Identify which cell holds the provided text, then report its [X, Y] central coordinate. 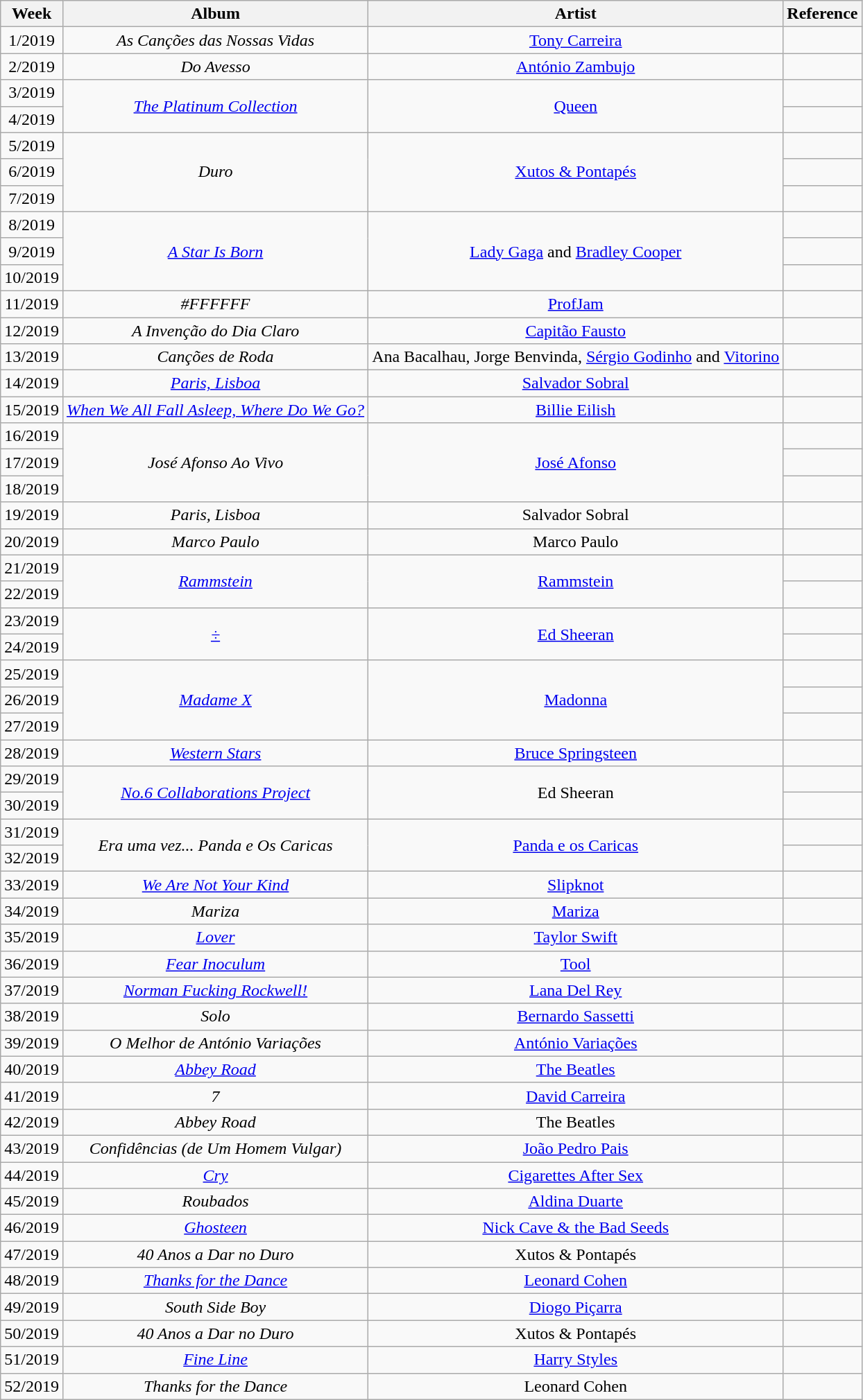
Fine Line [215, 1360]
Cry [215, 1175]
Lover [215, 937]
48/2019 [32, 1281]
Artist [576, 14]
1/2019 [32, 40]
23/2019 [32, 621]
45/2019 [32, 1202]
13/2019 [32, 357]
We Are Not Your Kind [215, 885]
37/2019 [32, 990]
3/2019 [32, 93]
46/2019 [32, 1228]
Capitão Fausto [576, 331]
36/2019 [32, 964]
2/2019 [32, 67]
32/2019 [32, 858]
Norman Fucking Rockwell! [215, 990]
José Afonso [576, 463]
ProfJam [576, 304]
O Melhor de António Variações [215, 1043]
33/2019 [32, 885]
António Zambujo [576, 67]
31/2019 [32, 832]
Reference [823, 14]
÷ [215, 634]
Tool [576, 964]
Slipknot [576, 885]
27/2019 [32, 726]
29/2019 [32, 779]
5/2019 [32, 146]
52/2019 [32, 1386]
7 [215, 1096]
51/2019 [32, 1360]
Do Avesso [215, 67]
44/2019 [32, 1175]
26/2019 [32, 700]
28/2019 [32, 752]
Nick Cave & the Bad Seeds [576, 1228]
António Variações [576, 1043]
Lana Del Rey [576, 990]
20/2019 [32, 542]
24/2019 [32, 647]
Panda e os Caricas [576, 845]
Confidências (de Um Homem Vulgar) [215, 1148]
Bruce Springsteen [576, 752]
47/2019 [32, 1254]
43/2019 [32, 1148]
Lady Gaga and Bradley Cooper [576, 251]
16/2019 [32, 436]
25/2019 [32, 673]
15/2019 [32, 410]
19/2019 [32, 515]
João Pedro Pais [576, 1148]
8/2019 [32, 225]
José Afonso Ao Vivo [215, 463]
21/2019 [32, 568]
Ghosteen [215, 1228]
6/2019 [32, 172]
Duro [215, 172]
#FFFFFF [215, 304]
49/2019 [32, 1307]
50/2019 [32, 1333]
Album [215, 14]
40/2019 [32, 1069]
South Side Boy [215, 1307]
39/2019 [32, 1043]
The Platinum Collection [215, 106]
David Carreira [576, 1096]
Western Stars [215, 752]
Roubados [215, 1202]
Week [32, 14]
Madame X [215, 700]
Canções de Roda [215, 357]
When We All Fall Asleep, Where Do We Go? [215, 410]
38/2019 [32, 1017]
Diogo Piçarra [576, 1307]
34/2019 [32, 911]
Solo [215, 1017]
11/2019 [32, 304]
A Star Is Born [215, 251]
Era uma vez... Panda e Os Caricas [215, 845]
Fear Inoculum [215, 964]
Queen [576, 106]
Tony Carreira [576, 40]
17/2019 [32, 463]
4/2019 [32, 119]
30/2019 [32, 806]
Ana Bacalhau, Jorge Benvinda, Sérgio Godinho and Vitorino [576, 357]
As Canções das Nossas Vidas [215, 40]
22/2019 [32, 594]
No.6 Collaborations Project [215, 793]
Bernardo Sassetti [576, 1017]
Cigarettes After Sex [576, 1175]
A Invenção do Dia Claro [215, 331]
7/2019 [32, 198]
10/2019 [32, 277]
9/2019 [32, 251]
Aldina Duarte [576, 1202]
42/2019 [32, 1122]
14/2019 [32, 383]
Taylor Swift [576, 937]
18/2019 [32, 489]
41/2019 [32, 1096]
12/2019 [32, 331]
Madonna [576, 700]
Harry Styles [576, 1360]
35/2019 [32, 937]
Billie Eilish [576, 410]
